Find where the given text appears and provide that cell's center as (x, y) coordinate. 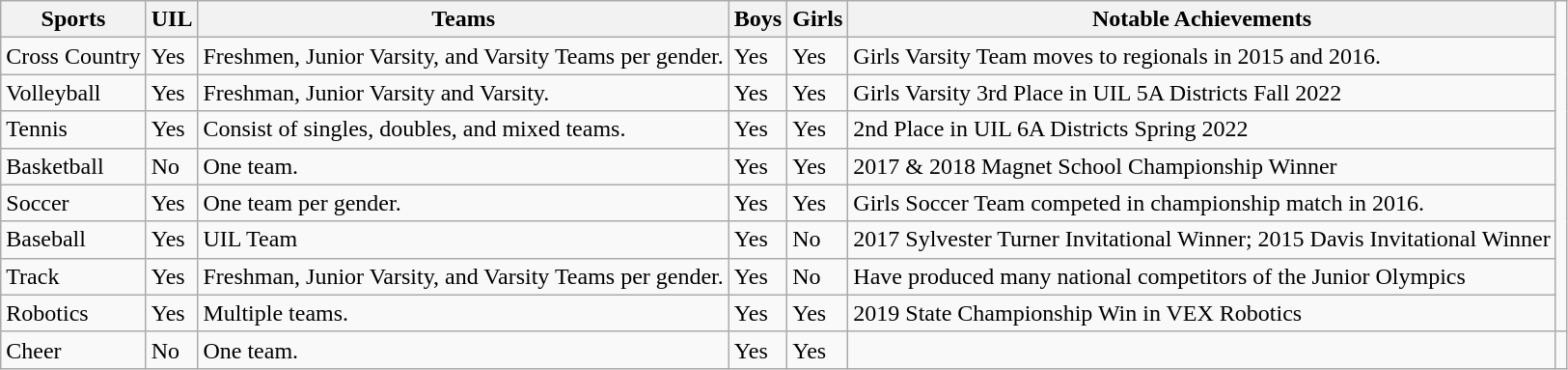
Girls Varsity Team moves to regionals in 2015 and 2016. (1202, 56)
Notable Achievements (1202, 19)
Baseball (73, 240)
Have produced many national competitors of the Junior Olympics (1202, 276)
Cheer (73, 350)
Consist of singles, doubles, and mixed teams. (463, 129)
Girls Soccer Team competed in championship match in 2016. (1202, 203)
Sports (73, 19)
Basketball (73, 166)
Freshman, Junior Varsity and Varsity. (463, 93)
Multiple teams. (463, 313)
Teams (463, 19)
Girls Varsity 3rd Place in UIL 5A Districts Fall 2022 (1202, 93)
2017 Sylvester Turner Invitational Winner; 2015 Davis Invitational Winner (1202, 240)
Freshmen, Junior Varsity, and Varsity Teams per gender. (463, 56)
Girls (818, 19)
UIL Team (463, 240)
2nd Place in UIL 6A Districts Spring 2022 (1202, 129)
Volleyball (73, 93)
Track (73, 276)
Cross Country (73, 56)
Soccer (73, 203)
UIL (172, 19)
Boys (757, 19)
Tennis (73, 129)
2017 & 2018 Magnet School Championship Winner (1202, 166)
2019 State Championship Win in VEX Robotics (1202, 313)
Freshman, Junior Varsity, and Varsity Teams per gender. (463, 276)
Robotics (73, 313)
One team per gender. (463, 203)
